Find where the given text appears and provide that cell's center as [x, y] coordinate. 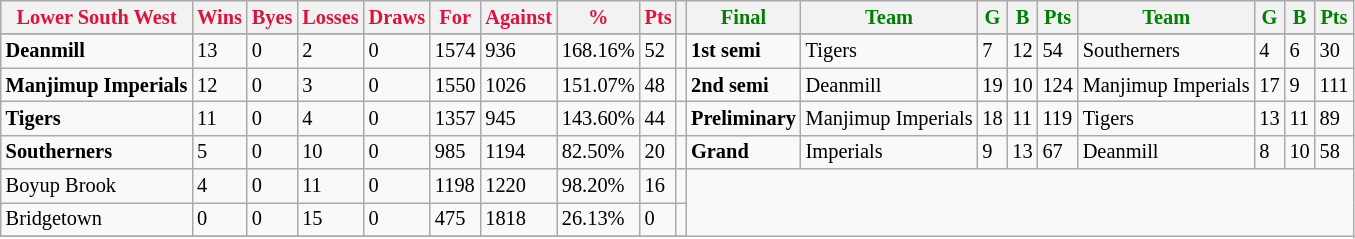
Wins [220, 17]
89 [1334, 118]
82.50% [598, 152]
Grand [744, 152]
945 [518, 118]
48 [658, 85]
475 [455, 219]
2 [330, 51]
Preliminary [744, 118]
1st semi [744, 51]
2nd semi [744, 85]
1357 [455, 118]
Against [518, 17]
16 [658, 186]
18 [992, 118]
19 [992, 85]
1194 [518, 152]
26.13% [598, 219]
6 [1300, 51]
1220 [518, 186]
30 [1334, 51]
985 [455, 152]
17 [1270, 85]
936 [518, 51]
Draws [397, 17]
143.60% [598, 118]
Bridgetown [96, 219]
% [598, 17]
Final [744, 17]
1818 [518, 219]
7 [992, 51]
151.07% [598, 85]
58 [1334, 152]
20 [658, 152]
119 [1058, 118]
52 [658, 51]
67 [1058, 152]
Byes [272, 17]
124 [1058, 85]
44 [658, 118]
8 [1270, 152]
1198 [455, 186]
98.20% [598, 186]
1574 [455, 51]
Boyup Brook [96, 186]
168.16% [598, 51]
Lower South West [96, 17]
For [455, 17]
Imperials [890, 152]
1026 [518, 85]
15 [330, 219]
3 [330, 85]
1550 [455, 85]
54 [1058, 51]
111 [1334, 85]
Losses [330, 17]
5 [220, 152]
